Identify which cell holds the provided text, then report its (X, Y) central coordinate. 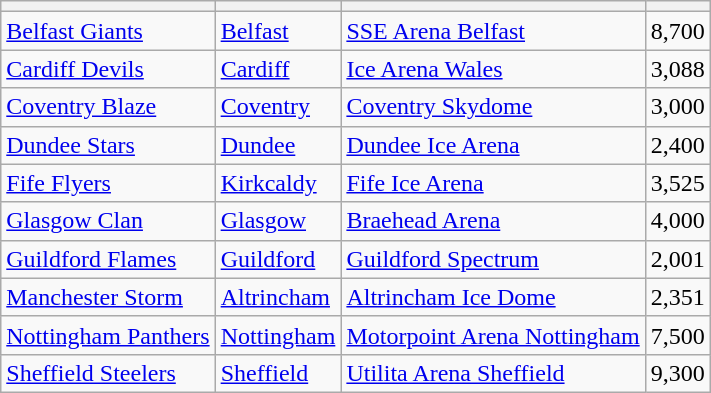
Fife Flyers (108, 183)
Cardiff Devils (108, 69)
Nottingham Panthers (108, 335)
8,700 (678, 31)
Braehead Arena (493, 221)
3,000 (678, 107)
Guildford Spectrum (493, 259)
Dundee Stars (108, 145)
Guildford Flames (108, 259)
2,400 (678, 145)
2,001 (678, 259)
2,351 (678, 297)
SSE Arena Belfast (493, 31)
7,500 (678, 335)
Dundee Ice Arena (493, 145)
Manchester Storm (108, 297)
Dundee (278, 145)
Utilita Arena Sheffield (493, 373)
Coventry (278, 107)
Fife Ice Arena (493, 183)
Belfast Giants (108, 31)
Sheffield (278, 373)
Altrincham Ice Dome (493, 297)
Glasgow Clan (108, 221)
Sheffield Steelers (108, 373)
Kirkcaldy (278, 183)
4,000 (678, 221)
Altrincham (278, 297)
Ice Arena Wales (493, 69)
3,525 (678, 183)
Glasgow (278, 221)
9,300 (678, 373)
3,088 (678, 69)
Coventry Blaze (108, 107)
Cardiff (278, 69)
Motorpoint Arena Nottingham (493, 335)
Belfast (278, 31)
Guildford (278, 259)
Nottingham (278, 335)
Coventry Skydome (493, 107)
